Search for the cell housing the specified text and yield its [X, Y] center coordinate. 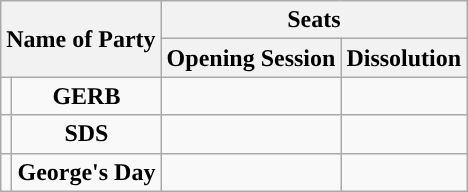
Seats [314, 20]
George's Day [86, 172]
Opening Session [251, 58]
SDS [86, 134]
Dissolution [404, 58]
GERB [86, 96]
Name of Party [81, 39]
